Find where the given text appears and provide that cell's center as (x, y) coordinate. 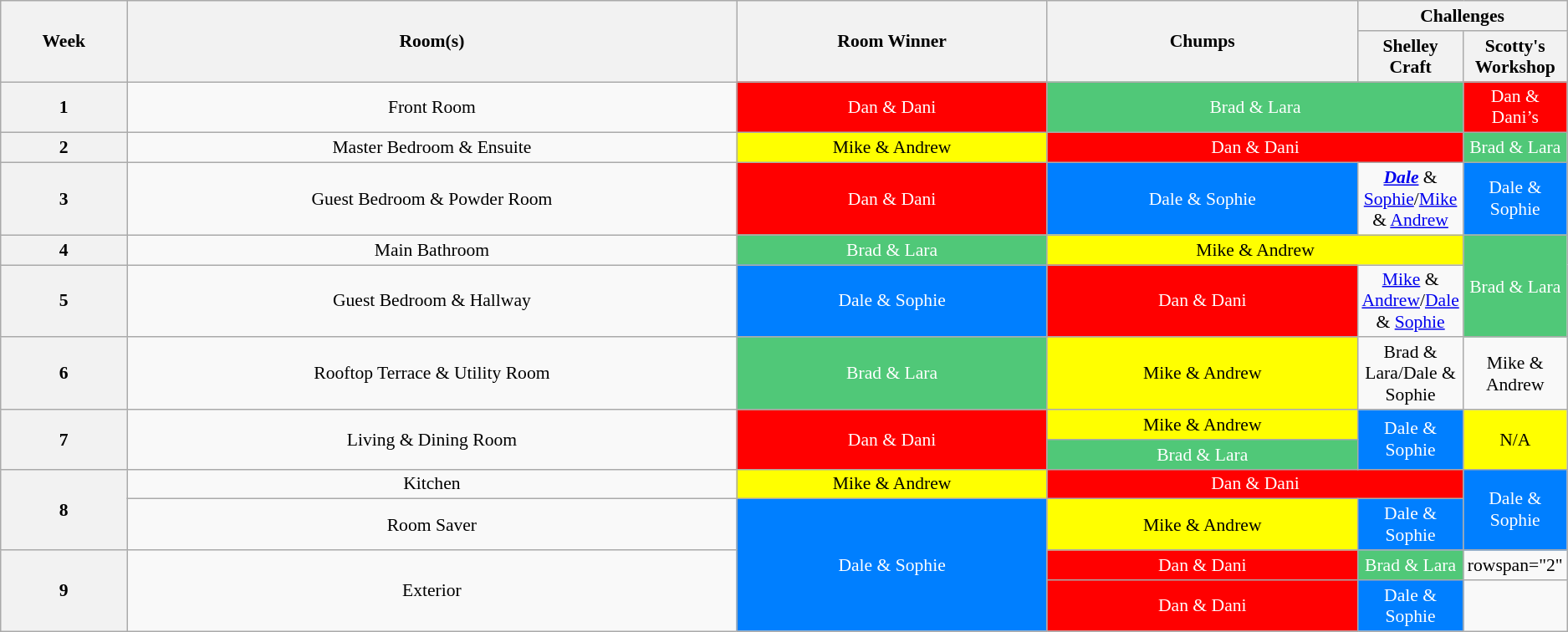
rowspan="2" (1515, 565)
2 (64, 148)
5 (64, 301)
4 (64, 250)
Dale & Sophie/Mike & Andrew (1410, 199)
9 (64, 590)
Guest Bedroom & Powder Room (432, 199)
Chumps (1203, 42)
Room(s) (432, 42)
Living & Dining Room (432, 440)
N/A (1515, 440)
3 (64, 199)
Mike & Andrew/Dale & Sophie (1410, 301)
Brad & Lara/Dale & Sophie (1410, 375)
Kitchen (432, 484)
Scotty's Workshop (1515, 57)
Room Winner (891, 42)
Main Bathroom (432, 250)
Room Saver (432, 525)
7 (64, 440)
Exterior (432, 590)
Shelley Craft (1410, 57)
Dan & Dani’s (1515, 107)
Week (64, 42)
6 (64, 375)
Front Room (432, 107)
Challenges (1462, 16)
8 (64, 510)
1 (64, 107)
Rooftop Terrace & Utility Room (432, 375)
Master Bedroom & Ensuite (432, 148)
Guest Bedroom & Hallway (432, 301)
